Capture the cell that displays the provided text and extract its [X, Y] central coordinate. 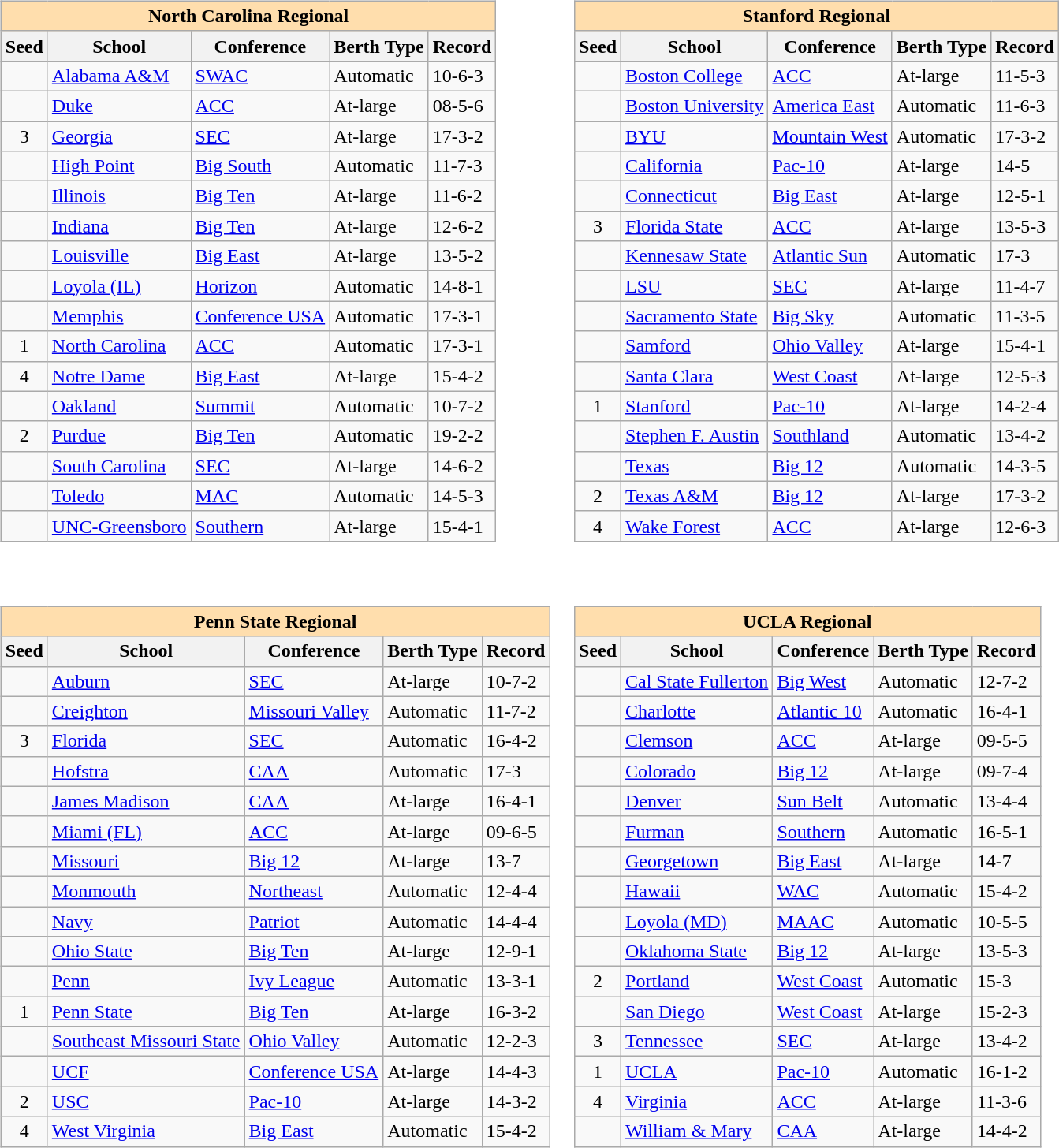
Purdue [119, 436]
Tennessee [697, 1042]
Georgetown [697, 861]
Stanford Regional [816, 16]
12-2-3 [516, 1042]
Stanford [695, 406]
Toledo [119, 496]
14-5-3 [462, 496]
UCF [146, 1072]
America East [830, 106]
10-6-3 [462, 76]
11-6-3 [1025, 106]
Portland [697, 982]
West Virginia [146, 1131]
11-4-7 [1025, 286]
15-2-3 [1006, 1012]
09-6-5 [516, 831]
Loyola (MD) [697, 922]
Sun Belt [823, 801]
Kennesaw State [695, 256]
Big Sky [830, 316]
Colorado [697, 771]
Alabama A&M [119, 76]
Texas [695, 466]
09-7-4 [1006, 771]
North Carolina Regional [248, 16]
Penn [146, 982]
Memphis [119, 316]
11-6-2 [462, 196]
Horizon [260, 286]
13-7 [516, 861]
Furman [697, 831]
WAC [823, 891]
14-3-5 [1025, 466]
Summit [260, 406]
High Point [119, 166]
Florida [146, 741]
16-1-2 [1006, 1072]
MAAC [823, 922]
14-7 [1006, 861]
14-2-4 [1025, 406]
BYU [695, 136]
14-3-2 [516, 1101]
North Carolina [119, 346]
09-5-5 [1006, 741]
16-4-2 [516, 741]
13-5-2 [462, 256]
11-3-5 [1025, 316]
Patriot [314, 922]
Ivy League [314, 982]
12-6-2 [462, 226]
Miami (FL) [146, 831]
Loyola (IL) [119, 286]
Ohio State [146, 952]
William & Mary [697, 1131]
11-5-3 [1025, 76]
LSU [695, 286]
Oakland [119, 406]
Northeast [314, 891]
Wake Forest [695, 526]
Atlantic Sun [830, 256]
19-2-2 [462, 436]
Texas A&M [695, 496]
Boston College [695, 76]
Connecticut [695, 196]
San Diego [697, 1012]
11-7-3 [462, 166]
Hawaii [697, 891]
UCLA [697, 1072]
Cal State Fullerton [697, 681]
13-4-4 [1006, 801]
Atlantic 10 [823, 711]
12-4-4 [516, 891]
Southeast Missouri State [146, 1042]
UNC-Greensboro [119, 526]
Duke [119, 106]
Louisville [119, 256]
MAC [260, 496]
Denver [697, 801]
13-3-1 [516, 982]
South Carolina [119, 466]
Hofstra [146, 771]
16-5-1 [1006, 831]
Charlotte [697, 711]
Notre Dame [119, 376]
16-3-2 [516, 1012]
Big West [823, 681]
Clemson [697, 741]
14-5 [1025, 166]
Stephen F. Austin [695, 436]
Penn State [146, 1012]
Florida State [695, 226]
Big South [260, 166]
Illinois [119, 196]
Boston University [695, 106]
12-5-1 [1025, 196]
Auburn [146, 681]
Penn State Regional [275, 621]
11-7-2 [516, 711]
08-5-6 [462, 106]
14-4-2 [1006, 1131]
12-6-3 [1025, 526]
Missouri Valley [314, 711]
James Madison [146, 801]
Indiana [119, 226]
Navy [146, 922]
10-5-5 [1006, 922]
12-9-1 [516, 952]
California [695, 166]
SWAC [260, 76]
Georgia [119, 136]
Southland [830, 436]
UCLA Regional [807, 621]
12-7-2 [1006, 681]
Sacramento State [695, 316]
14-4-3 [516, 1072]
14-4-4 [516, 922]
12-5-3 [1025, 376]
14-6-2 [462, 466]
15-3 [1006, 982]
Creighton [146, 711]
14-8-1 [462, 286]
11-3-6 [1006, 1101]
USC [146, 1101]
Samford [695, 346]
Monmouth [146, 891]
Mountain West [830, 136]
Santa Clara [695, 376]
Virginia [697, 1101]
Oklahoma State [697, 952]
Missouri [146, 861]
